Return (x, y) of the center of cell containing provided text 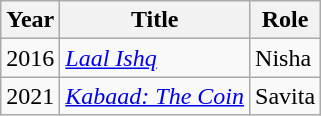
Title (155, 20)
Savita (286, 96)
Kabaad: The Coin (155, 96)
2021 (30, 96)
Year (30, 20)
Laal Ishq (155, 58)
Role (286, 20)
Nisha (286, 58)
2016 (30, 58)
